Output the (x, y) coordinate of the center of the cell containing the given text.  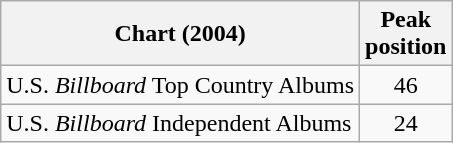
Peakposition (406, 34)
46 (406, 85)
U.S. Billboard Independent Albums (180, 123)
Chart (2004) (180, 34)
U.S. Billboard Top Country Albums (180, 85)
24 (406, 123)
